Capture the cell that displays the provided text and extract its (x, y) central coordinate. 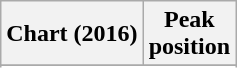
Chart (2016) (72, 34)
Peakposition (189, 34)
